Output the (X, Y) coordinate of the center of the cell containing the given text.  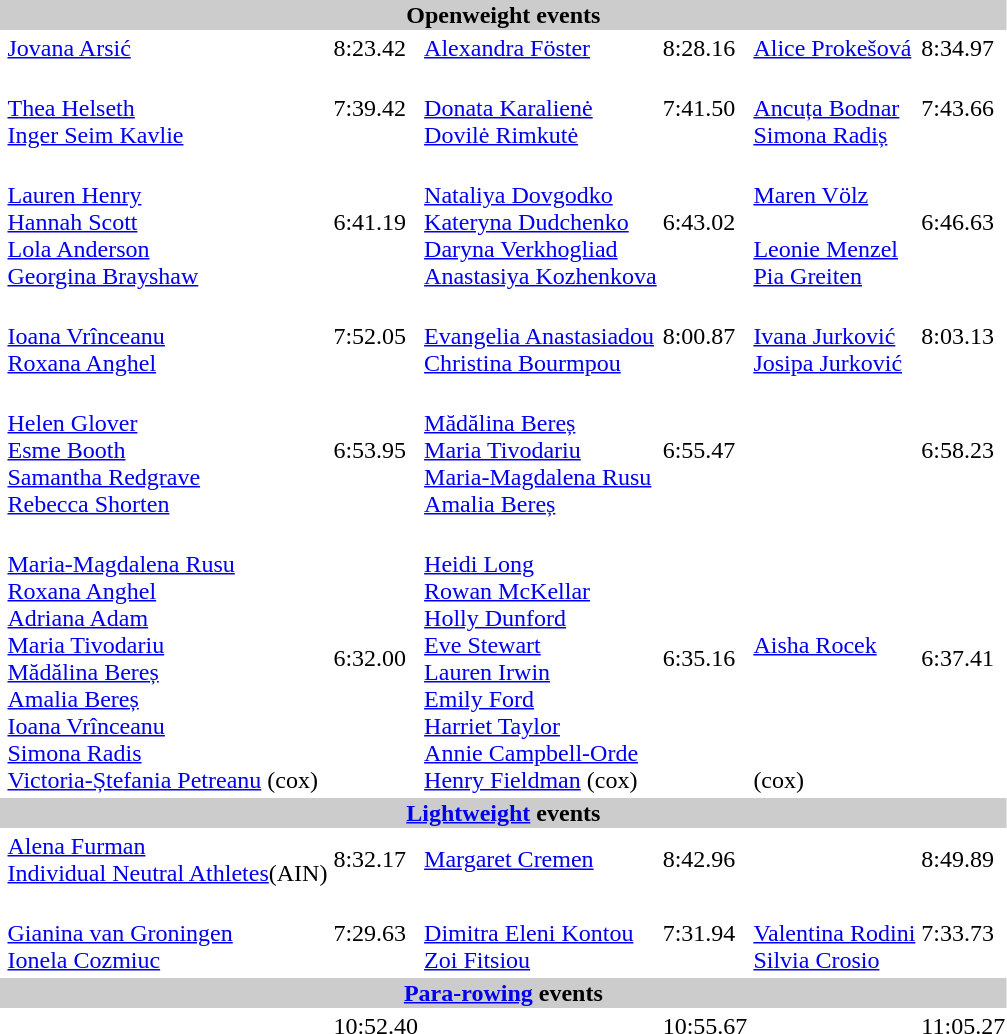
6:46.63 (964, 222)
6:43.02 (705, 222)
Maria-Magdalena RusuRoxana AnghelAdriana AdamMaria TivodariuMădălina BereșAmalia BereșIoana VrînceanuSimona RadisVictoria-Ștefania Petreanu (cox) (168, 658)
8:49.89 (964, 860)
Helen GloverEsme BoothSamantha RedgraveRebecca Shorten (168, 450)
8:23.42 (376, 48)
Mădălina BereșMaria TivodariuMaria-Magdalena RusuAmalia Bereș (541, 450)
8:34.97 (964, 48)
Ivana JurkovićJosipa Jurković (834, 336)
Heidi LongRowan McKellarHolly DunfordEve StewartLauren IrwinEmily FordHarriet TaylorAnnie Campbell-OrdeHenry Fieldman (cox) (541, 658)
Lightweight events (504, 813)
Alice Prokešová (834, 48)
6:58.23 (964, 450)
Thea HelsethInger Seim Kavlie (168, 108)
6:32.00 (376, 658)
Margaret Cremen (541, 860)
Ioana VrînceanuRoxana Anghel (168, 336)
8:03.13 (964, 336)
7:52.05 (376, 336)
6:41.19 (376, 222)
Alena FurmanIndividual Neutral Athletes(AIN) (168, 860)
6:37.41 (964, 658)
8:00.87 (705, 336)
7:31.94 (705, 933)
7:29.63 (376, 933)
Evangelia AnastasiadouChristina Bourmpou (541, 336)
7:41.50 (705, 108)
Para-rowing events (504, 993)
Gianina van GroningenIonela Cozmiuc (168, 933)
Jovana Arsić (168, 48)
8:42.96 (705, 860)
Ancuța BodnarSimona Radiș (834, 108)
Nataliya DovgodkoKateryna DudchenkoDaryna VerkhogliadAnastasiya Kozhenkova (541, 222)
Openweight events (504, 15)
6:35.16 (705, 658)
6:53.95 (376, 450)
7:43.66 (964, 108)
8:28.16 (705, 48)
Alexandra Föster (541, 48)
7:33.73 (964, 933)
Maren VölzLeonie MenzelPia Greiten (834, 222)
6:55.47 (705, 450)
Valentina RodiniSilvia Crosio (834, 933)
Aisha Rocek (cox) (834, 658)
8:32.17 (376, 860)
Dimitra Eleni KontouZoi Fitsiou (541, 933)
Donata KaralienėDovilė Rimkutė (541, 108)
Lauren HenryHannah ScottLola AndersonGeorgina Brayshaw (168, 222)
7:39.42 (376, 108)
